Provide the (X, Y) coordinate of the cell's center where the given text is located.  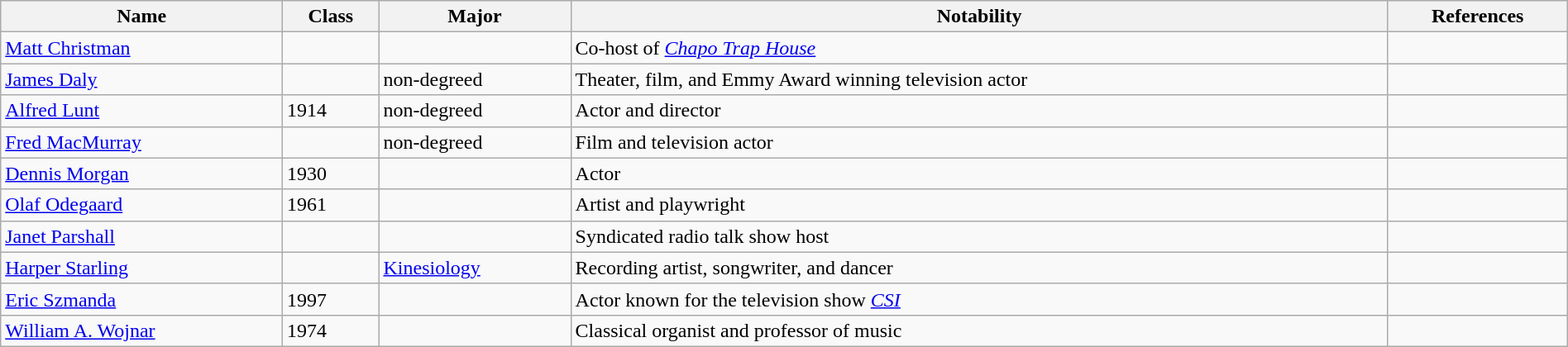
1961 (331, 205)
Alfred Lunt (142, 111)
1914 (331, 111)
Film and television actor (979, 142)
Syndicated radio talk show host (979, 236)
Name (142, 17)
Classical organist and professor of music (979, 330)
Dennis Morgan (142, 173)
1974 (331, 330)
Olaf Odegaard (142, 205)
Notability (979, 17)
William A. Wojnar (142, 330)
Actor known for the television show CSI (979, 299)
Eric Szmanda (142, 299)
References (1477, 17)
Recording artist, songwriter, and dancer (979, 268)
Actor (979, 173)
Actor and director (979, 111)
James Daly (142, 79)
Co-host of Chapo Trap House (979, 48)
Theater, film, and Emmy Award winning television actor (979, 79)
Kinesiology (475, 268)
Class (331, 17)
Major (475, 17)
Janet Parshall (142, 236)
1930 (331, 173)
1997 (331, 299)
Matt Christman (142, 48)
Artist and playwright (979, 205)
Harper Starling (142, 268)
Fred MacMurray (142, 142)
